Return the [x, y] coordinate for the center point of the cell that contains the specified text.  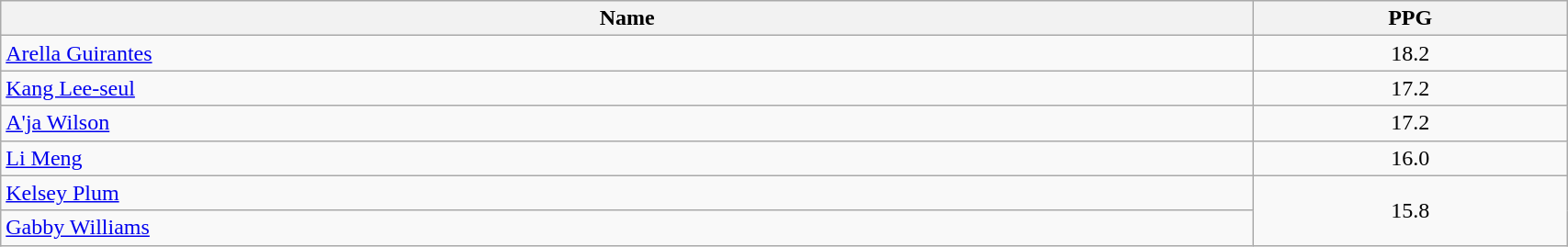
15.8 [1411, 210]
Kelsey Plum [627, 193]
A'ja Wilson [627, 123]
16.0 [1411, 158]
Kang Lee-seul [627, 88]
PPG [1411, 18]
Arella Guirantes [627, 53]
Gabby Williams [627, 228]
18.2 [1411, 53]
Name [627, 18]
Li Meng [627, 158]
